From the cell containing the given text, extract its center point as [X, Y] coordinate. 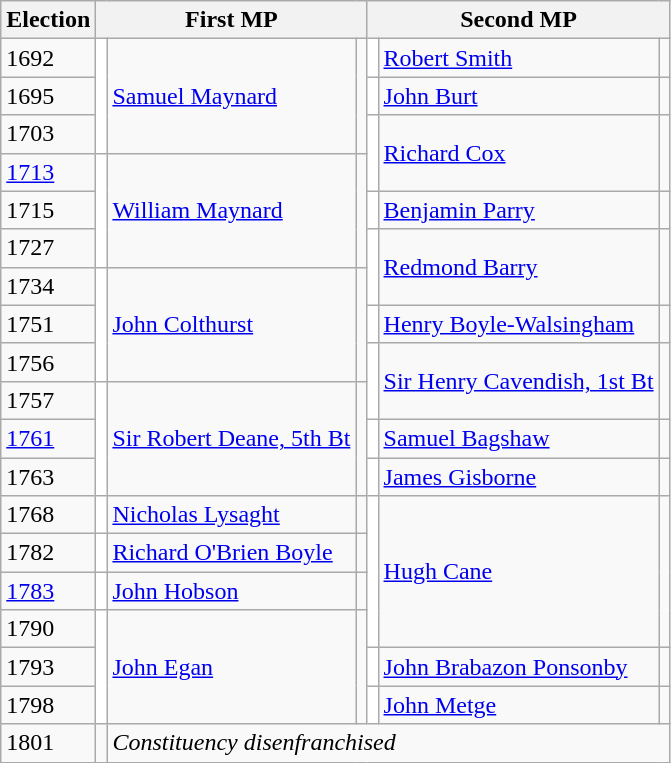
1713 [48, 172]
1703 [48, 134]
Richard Cox [518, 153]
Redmond Barry [518, 267]
Sir Robert Deane, 5th Bt [232, 438]
John Brabazon Ponsonby [518, 667]
William Maynard [232, 210]
Henry Boyle-Walsingham [518, 324]
1768 [48, 515]
Hugh Cane [518, 572]
1763 [48, 477]
John Colthurst [232, 324]
1793 [48, 667]
1757 [48, 400]
Benjamin Parry [518, 210]
1783 [48, 591]
John Metge [518, 705]
1756 [48, 362]
Sir Henry Cavendish, 1st Bt [518, 381]
Nicholas Lysaght [232, 515]
1801 [48, 743]
Robert Smith [518, 58]
1790 [48, 629]
John Egan [232, 667]
Second MP [518, 20]
1761 [48, 438]
John Burt [518, 96]
1798 [48, 705]
1751 [48, 324]
Samuel Bagshaw [518, 438]
First MP [232, 20]
1715 [48, 210]
1734 [48, 286]
1727 [48, 248]
James Gisborne [518, 477]
Election [48, 20]
1782 [48, 553]
Richard O'Brien Boyle [232, 553]
Samuel Maynard [232, 96]
John Hobson [232, 591]
1692 [48, 58]
Constituency disenfranchised [388, 743]
1695 [48, 96]
